Extract the (x, y) coordinate from the center of the cell holding the provided text.  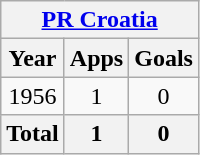
Apps (96, 58)
PR Croatia (100, 20)
Total (33, 134)
1956 (33, 96)
Year (33, 58)
Goals (164, 58)
